Return the (x, y) coordinate for the center point of the cell that contains the specified text.  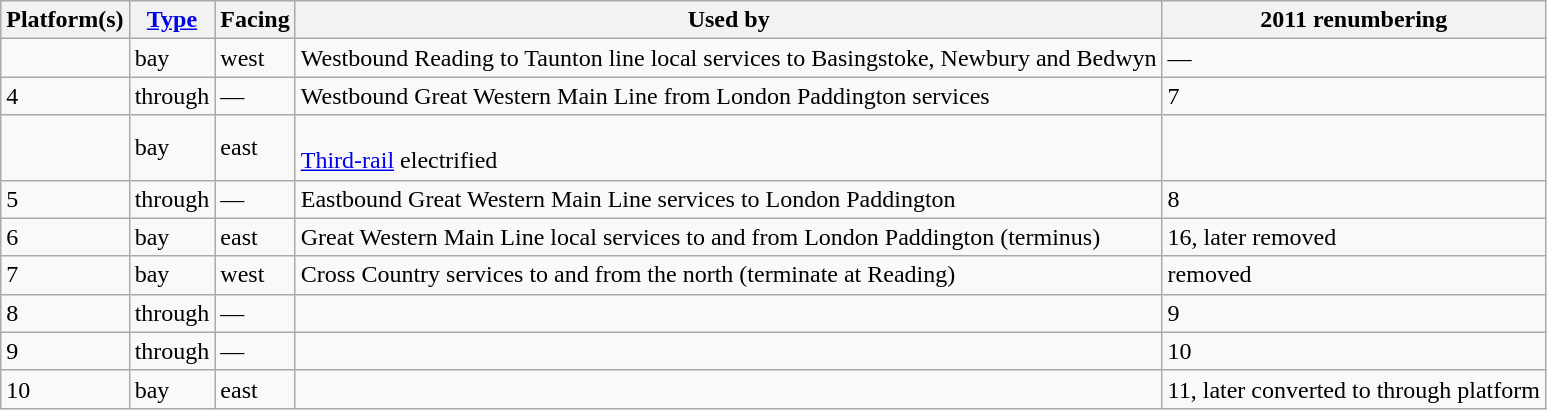
Third-rail electrified (728, 148)
4 (65, 96)
Westbound Great Western Main Line from London Paddington services (728, 96)
removed (1354, 275)
6 (65, 237)
Facing (255, 20)
Eastbound Great Western Main Line services to London Paddington (728, 199)
Cross Country services to and from the north (terminate at Reading) (728, 275)
Used by (728, 20)
Platform(s) (65, 20)
16, later removed (1354, 237)
5 (65, 199)
2011 renumbering (1354, 20)
Type (172, 20)
11, later converted to through platform (1354, 389)
Great Western Main Line local services to and from London Paddington (terminus) (728, 237)
Westbound Reading to Taunton line local services to Basingstoke, Newbury and Bedwyn (728, 58)
